Identify which cell holds the provided text, then report its [x, y] central coordinate. 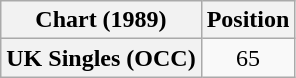
Position [248, 20]
Chart (1989) [101, 20]
UK Singles (OCC) [101, 58]
65 [248, 58]
